Identify which cell holds the provided text, then report its [X, Y] central coordinate. 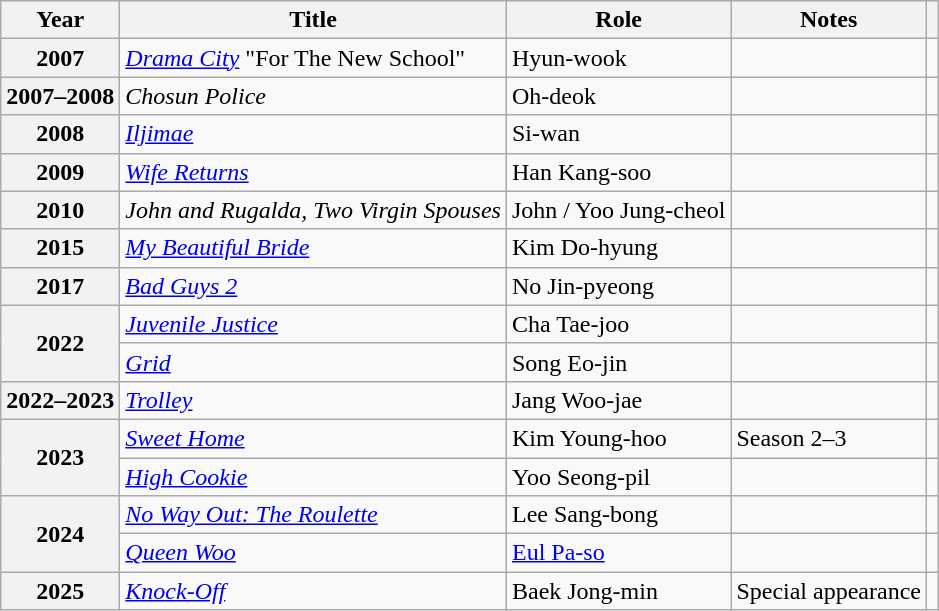
Kim Do-hyung [618, 248]
Drama City "For The New School" [314, 58]
Trolley [314, 400]
Wife Returns [314, 172]
No Jin-pyeong [618, 286]
Juvenile Justice [314, 324]
Role [618, 20]
Jang Woo-jae [618, 400]
Baek Jong-min [618, 591]
John and Rugalda, Two Virgin Spouses [314, 210]
2008 [60, 134]
Kim Young-hoo [618, 438]
Han Kang-soo [618, 172]
High Cookie [314, 477]
Cha Tae-joo [618, 324]
2024 [60, 534]
Grid [314, 362]
Lee Sang-bong [618, 515]
2022 [60, 343]
2010 [60, 210]
Bad Guys 2 [314, 286]
2007 [60, 58]
Song Eo-jin [618, 362]
My Beautiful Bride [314, 248]
Notes [829, 20]
Title [314, 20]
Hyun-wook [618, 58]
2023 [60, 457]
Chosun Police [314, 96]
2007–2008 [60, 96]
2009 [60, 172]
Oh-deok [618, 96]
2022–2023 [60, 400]
Special appearance [829, 591]
2015 [60, 248]
Si-wan [618, 134]
Knock-Off [314, 591]
Year [60, 20]
Sweet Home [314, 438]
No Way Out: The Roulette [314, 515]
Queen Woo [314, 553]
Season 2–3 [829, 438]
John / Yoo Jung-cheol [618, 210]
Iljimae [314, 134]
2017 [60, 286]
2025 [60, 591]
Eul Pa-so [618, 553]
Yoo Seong-pil [618, 477]
